Search for the cell housing the specified text and yield its [X, Y] center coordinate. 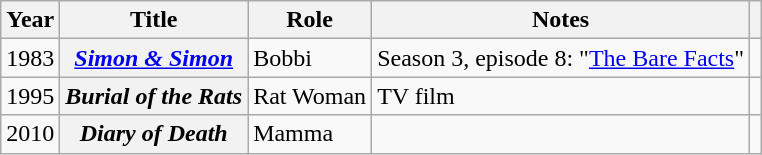
Title [154, 20]
TV film [561, 96]
1995 [30, 96]
Role [310, 20]
Year [30, 20]
Mamma [310, 134]
Burial of the Rats [154, 96]
Diary of Death [154, 134]
Simon & Simon [154, 58]
Bobbi [310, 58]
Season 3, episode 8: "The Bare Facts" [561, 58]
1983 [30, 58]
Notes [561, 20]
Rat Woman [310, 96]
2010 [30, 134]
